Scan for the cell matching the given text and deliver its [x, y] coordinate at center. 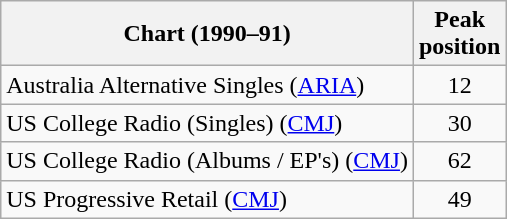
49 [459, 199]
US College Radio (Albums / EP's) (CMJ) [208, 161]
Australia Alternative Singles (ARIA) [208, 85]
US Progressive Retail (CMJ) [208, 199]
30 [459, 123]
Chart (1990–91) [208, 34]
12 [459, 85]
Peakposition [459, 34]
62 [459, 161]
US College Radio (Singles) (CMJ) [208, 123]
